Output the (X, Y) coordinate of the center of the cell containing the given text.  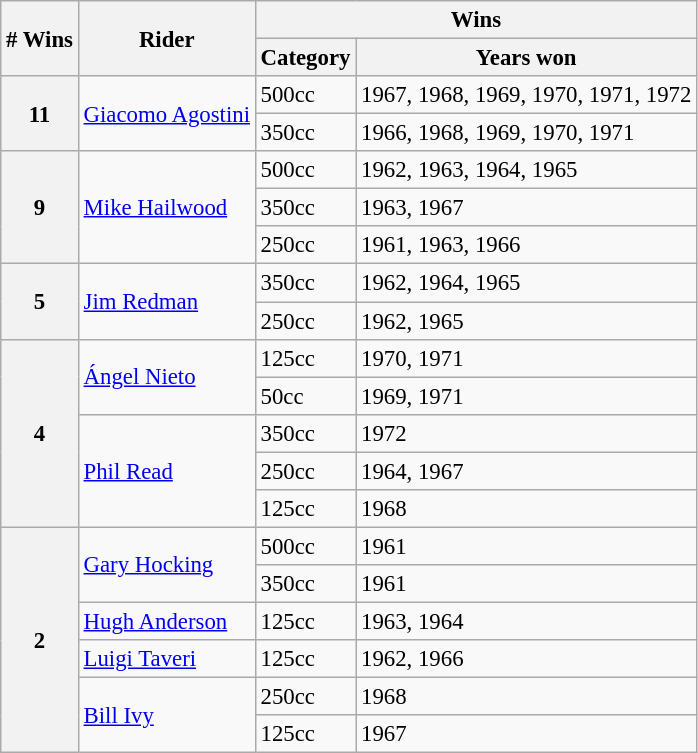
1962, 1964, 1965 (526, 283)
Bill Ivy (166, 716)
1962, 1963, 1964, 1965 (526, 170)
Wins (476, 20)
Ángel Nieto (166, 376)
5 (40, 302)
1967 (526, 734)
1962, 1966 (526, 659)
50cc (305, 396)
Years won (526, 58)
1969, 1971 (526, 396)
1966, 1968, 1969, 1970, 1971 (526, 133)
Jim Redman (166, 302)
# Wins (40, 38)
1962, 1965 (526, 321)
9 (40, 208)
Mike Hailwood (166, 208)
Giacomo Agostini (166, 114)
4 (40, 433)
1967, 1968, 1969, 1970, 1971, 1972 (526, 95)
Luigi Taveri (166, 659)
1970, 1971 (526, 358)
11 (40, 114)
1961, 1963, 1966 (526, 245)
1963, 1964 (526, 621)
Gary Hocking (166, 564)
2 (40, 640)
Phil Read (166, 470)
Rider (166, 38)
1972 (526, 433)
1964, 1967 (526, 471)
1963, 1967 (526, 208)
Category (305, 58)
Hugh Anderson (166, 621)
